From the cell containing the given text, extract its center point as [X, Y] coordinate. 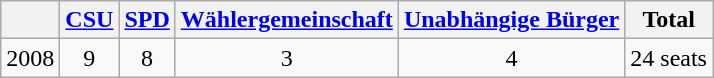
Total [669, 20]
Wählergemeinschaft [286, 20]
4 [511, 58]
Unabhängige Bürger [511, 20]
SPD [147, 20]
8 [147, 58]
2008 [30, 58]
CSU [90, 20]
9 [90, 58]
24 seats [669, 58]
3 [286, 58]
